Return the [x, y] coordinate for the center point of the cell that contains the specified text.  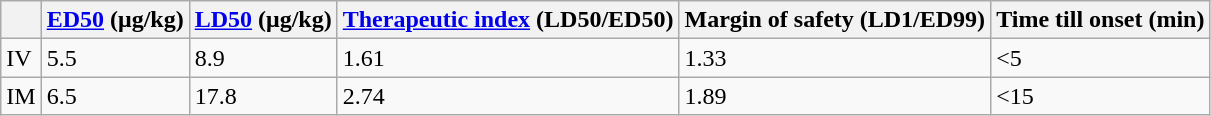
IM [21, 96]
6.5 [115, 96]
ED50 (μg/kg) [115, 20]
2.74 [508, 96]
8.9 [263, 58]
5.5 [115, 58]
1.61 [508, 58]
LD50 (μg/kg) [263, 20]
17.8 [263, 96]
1.33 [835, 58]
Margin of safety (LD1/ED99) [835, 20]
Time till onset (min) [1100, 20]
1.89 [835, 96]
Therapeutic index (LD50/ED50) [508, 20]
IV [21, 58]
<5 [1100, 58]
<15 [1100, 96]
